Capture the cell that displays the provided text and extract its [X, Y] central coordinate. 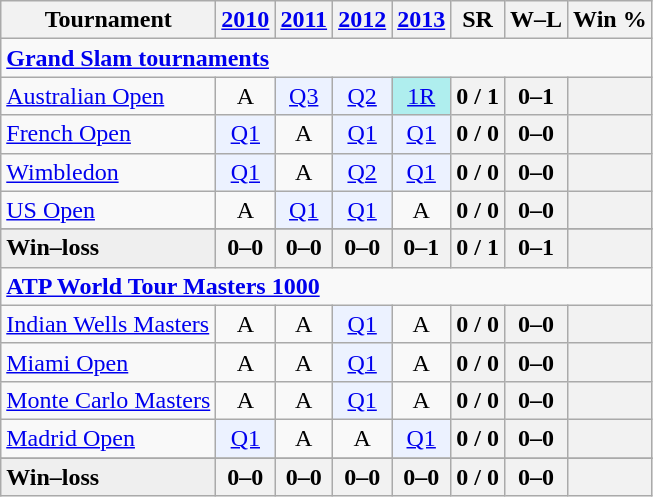
2010 [246, 20]
Tournament [108, 20]
Madrid Open [108, 438]
US Open [108, 210]
2011 [304, 20]
Grand Slam tournaments [326, 58]
SR [478, 20]
Win % [610, 20]
2013 [422, 20]
Indian Wells Masters [108, 324]
Miami Open [108, 362]
French Open [108, 134]
Monte Carlo Masters [108, 400]
ATP World Tour Masters 1000 [326, 286]
W–L [536, 20]
Australian Open [108, 96]
Wimbledon [108, 172]
1R [422, 96]
Q3 [304, 96]
2012 [362, 20]
